Extract the (X, Y) coordinate from the center of the cell holding the provided text.  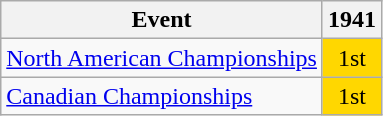
Event (162, 20)
Canadian Championships (162, 96)
North American Championships (162, 58)
1941 (352, 20)
